Determine the (x, y) coordinate at the center of the cell enclosing the given text.  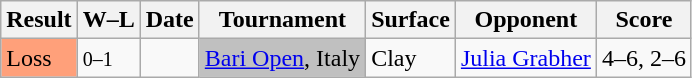
4–6, 2–6 (644, 58)
Julia Grabher (526, 58)
Tournament (282, 20)
Score (644, 20)
Surface (411, 20)
Loss (39, 58)
Opponent (526, 20)
Date (170, 20)
Clay (411, 58)
0–1 (108, 58)
W–L (108, 20)
Bari Open, Italy (282, 58)
Result (39, 20)
